Find where the given text appears and provide that cell's center as [X, Y] coordinate. 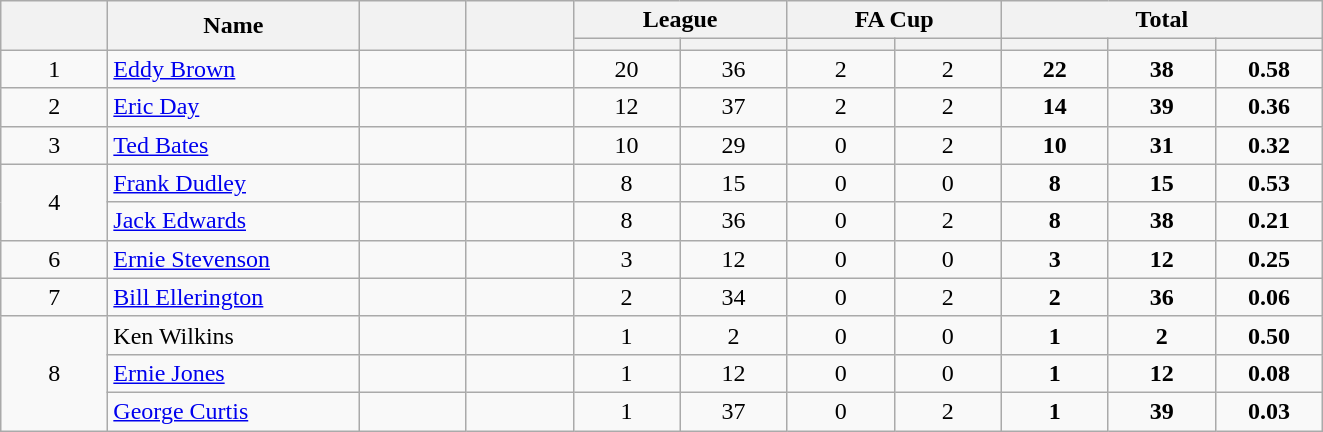
6 [54, 259]
0.25 [1268, 259]
Ted Bates [234, 145]
14 [1054, 107]
0.58 [1268, 69]
34 [734, 297]
Jack Edwards [234, 221]
0.53 [1268, 183]
0.50 [1268, 335]
0.32 [1268, 145]
31 [1162, 145]
Name [234, 26]
Ernie Jones [234, 373]
League [680, 20]
22 [1054, 69]
0.06 [1268, 297]
Frank Dudley [234, 183]
FA Cup [894, 20]
7 [54, 297]
0.36 [1268, 107]
Ken Wilkins [234, 335]
Ernie Stevenson [234, 259]
Bill Ellerington [234, 297]
Total [1162, 20]
29 [734, 145]
Eddy Brown [234, 69]
0.03 [1268, 411]
0.08 [1268, 373]
Eric Day [234, 107]
20 [626, 69]
George Curtis [234, 411]
0.21 [1268, 221]
4 [54, 202]
